Pinpoint the cell where the given text exists, returning its [x, y] midpoint coordinate. 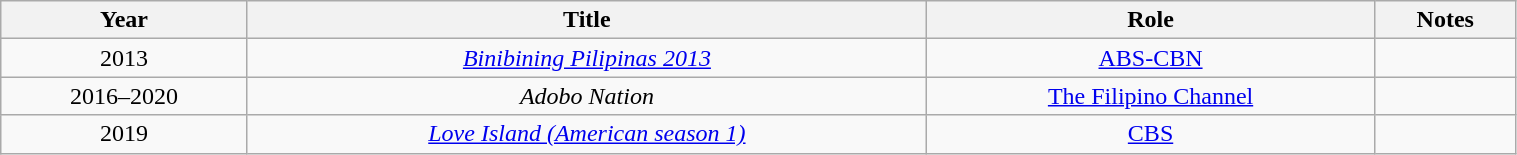
Role [1151, 20]
Love Island (American season 1) [587, 134]
Adobo Nation [587, 96]
2019 [124, 134]
The Filipino Channel [1151, 96]
CBS [1151, 134]
ABS-CBN [1151, 58]
Binibining Pilipinas 2013 [587, 58]
Title [587, 20]
Year [124, 20]
2016–2020 [124, 96]
Notes [1445, 20]
2013 [124, 58]
